Scan for the cell matching the given text and deliver its (X, Y) coordinate at center. 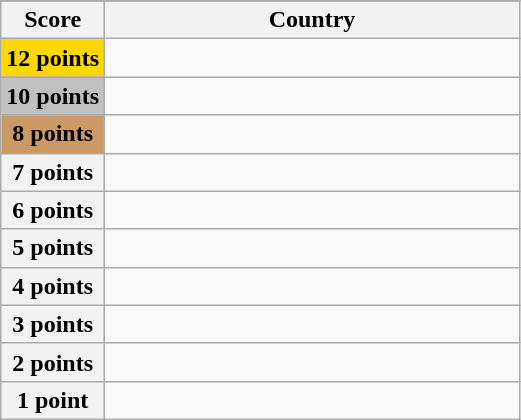
5 points (53, 248)
3 points (53, 324)
8 points (53, 134)
7 points (53, 172)
12 points (53, 58)
10 points (53, 96)
Score (53, 20)
4 points (53, 286)
6 points (53, 210)
Country (312, 20)
2 points (53, 362)
1 point (53, 400)
